From the cell containing the given text, extract its center point as (x, y) coordinate. 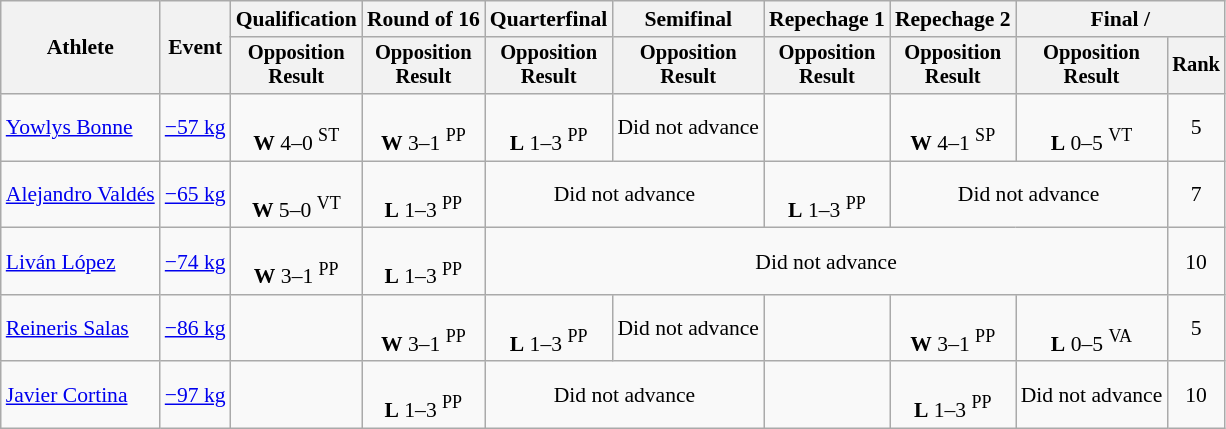
Quarterfinal (549, 19)
Reineris Salas (80, 328)
Round of 16 (424, 19)
W 4–1 SP (953, 128)
Javier Cortina (80, 396)
Qualification (296, 19)
Yowlys Bonne (80, 128)
Athlete (80, 48)
L 0–5 VA (1092, 328)
Alejandro Valdés (80, 194)
W 5–0 VT (296, 194)
Repechage 1 (827, 19)
−86 kg (196, 328)
7 (1196, 194)
Liván López (80, 262)
−74 kg (196, 262)
L 0–5 VT (1092, 128)
−65 kg (196, 194)
Final / (1120, 19)
W 4–0 ST (296, 128)
−57 kg (196, 128)
Semifinal (688, 19)
Event (196, 48)
Rank (1196, 66)
−97 kg (196, 396)
Repechage 2 (953, 19)
